Output the (x, y) coordinate of the center of the cell containing the given text.  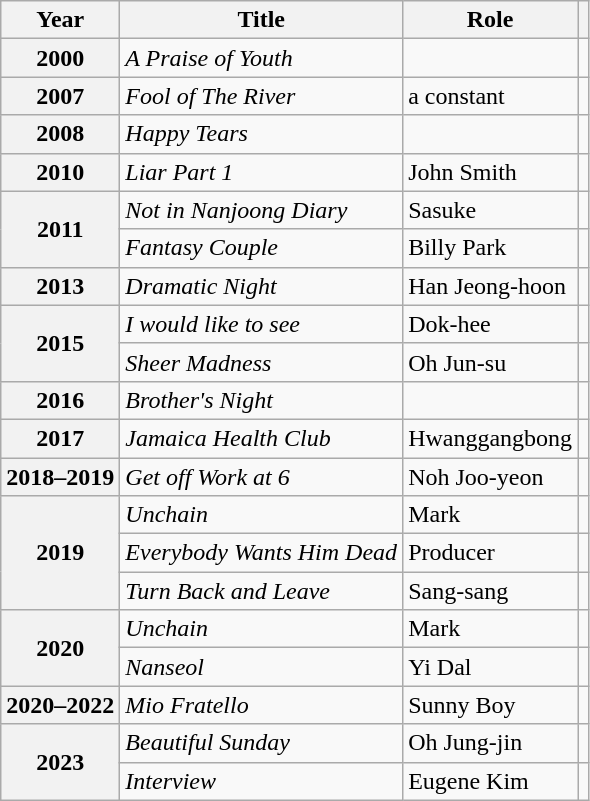
2013 (60, 286)
Oh Jun-su (490, 362)
Dok-hee (490, 324)
Mio Fratello (262, 705)
2019 (60, 553)
Dramatic Night (262, 286)
Han Jeong-hoon (490, 286)
Sang-sang (490, 591)
Jamaica Health Club (262, 438)
2018–2019 (60, 477)
Fool of The River (262, 96)
John Smith (490, 172)
2011 (60, 229)
Nanseol (262, 667)
2015 (60, 343)
Role (490, 20)
I would like to see (262, 324)
Hwanggangbong (490, 438)
Title (262, 20)
2007 (60, 96)
2016 (60, 400)
Year (60, 20)
Sheer Madness (262, 362)
Happy Tears (262, 134)
Interview (262, 781)
2008 (60, 134)
Producer (490, 553)
a constant (490, 96)
Yi Dal (490, 667)
2023 (60, 762)
Eugene Kim (490, 781)
2010 (60, 172)
Liar Part 1 (262, 172)
Turn Back and Leave (262, 591)
Sunny Boy (490, 705)
Billy Park (490, 248)
Sasuke (490, 210)
Oh Jung-jin (490, 743)
2020 (60, 648)
Fantasy Couple (262, 248)
2000 (60, 58)
2017 (60, 438)
Not in Nanjoong Diary (262, 210)
Get off Work at 6 (262, 477)
Everybody Wants Him Dead (262, 553)
Brother's Night (262, 400)
2020–2022 (60, 705)
A Praise of Youth (262, 58)
Beautiful Sunday (262, 743)
Noh Joo-yeon (490, 477)
